Detect which cell encompasses the target text, then output its [x, y] center coordinate. 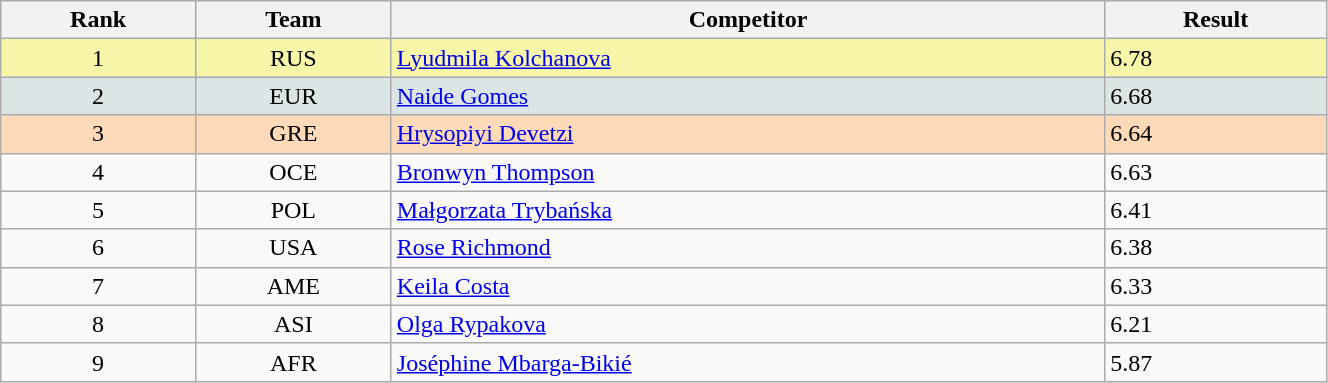
Keila Costa [748, 286]
6.21 [1216, 324]
USA [293, 248]
POL [293, 210]
6.68 [1216, 96]
Lyudmila Kolchanova [748, 58]
6.78 [1216, 58]
5 [98, 210]
Hrysopiyi Devetzi [748, 134]
6.64 [1216, 134]
6 [98, 248]
Result [1216, 20]
8 [98, 324]
Naide Gomes [748, 96]
9 [98, 362]
Rank [98, 20]
2 [98, 96]
OCE [293, 172]
6.41 [1216, 210]
GRE [293, 134]
6.33 [1216, 286]
EUR [293, 96]
AFR [293, 362]
AME [293, 286]
RUS [293, 58]
7 [98, 286]
Team [293, 20]
5.87 [1216, 362]
Olga Rypakova [748, 324]
Competitor [748, 20]
3 [98, 134]
Bronwyn Thompson [748, 172]
Rose Richmond [748, 248]
4 [98, 172]
ASI [293, 324]
Joséphine Mbarga-Bikié [748, 362]
1 [98, 58]
6.63 [1216, 172]
6.38 [1216, 248]
Małgorzata Trybańska [748, 210]
